For the text-containing cell, return its midpoint in [X, Y] coordinate format. 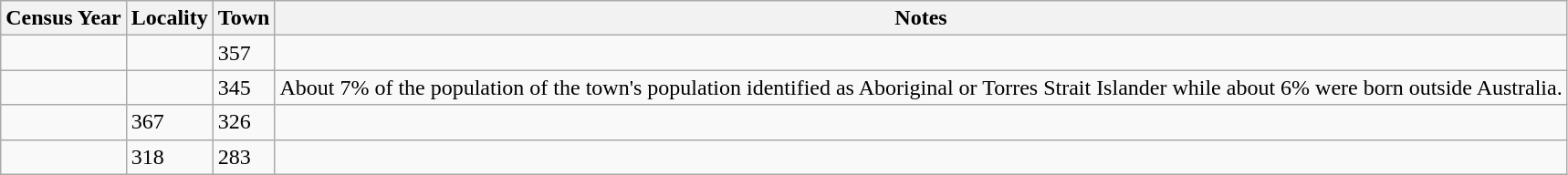
Town [244, 18]
357 [244, 53]
345 [244, 87]
318 [170, 157]
About 7% of the population of the town's population identified as Aboriginal or Torres Strait Islander while about 6% were born outside Australia. [921, 87]
367 [170, 122]
283 [244, 157]
Census Year [64, 18]
326 [244, 122]
Locality [170, 18]
Notes [921, 18]
